Locate the cell with the specified text and output its [X, Y] center coordinate. 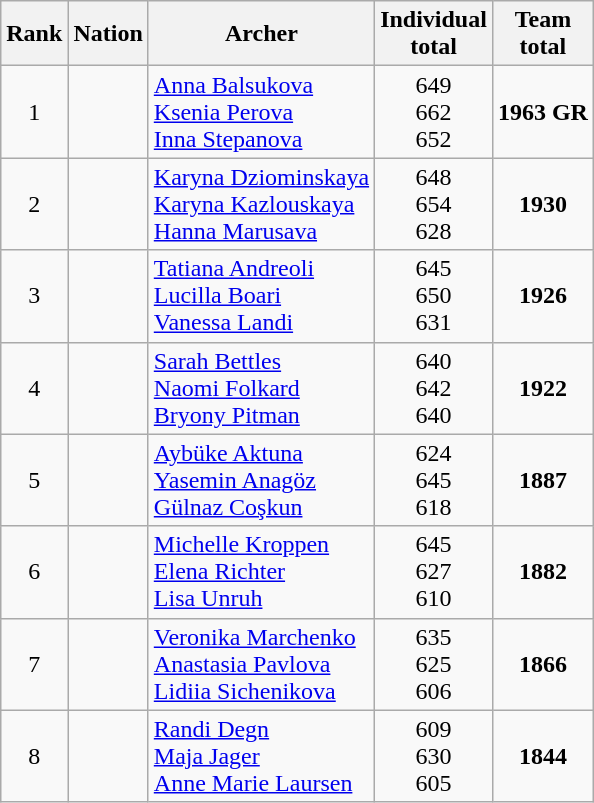
640642640 [434, 388]
1882 [542, 572]
Sarah BettlesNaomi FolkardBryony Pitman [261, 388]
645627610 [434, 572]
Veronika MarchenkoAnastasia PavlovaLidiia Sichenikova [261, 664]
6 [34, 572]
Individualtotal [434, 34]
649662652 [434, 112]
624645618 [434, 480]
Michelle KroppenElena RichterLisa Unruh [261, 572]
Tatiana AndreoliLucilla BoariVanessa Landi [261, 296]
1922 [542, 388]
3 [34, 296]
1866 [542, 664]
Karyna DziominskayaKaryna KazlouskayaHanna Marusava [261, 204]
Randi DegnMaja JagerAnne Marie Laursen [261, 756]
Archer [261, 34]
1 [34, 112]
Nation [108, 34]
1887 [542, 480]
1926 [542, 296]
2 [34, 204]
Anna BalsukovaKsenia PerovaInna Stepanova [261, 112]
Aybüke AktunaYasemin AnagözGülnaz Coşkun [261, 480]
635625606 [434, 664]
Rank [34, 34]
7 [34, 664]
1963 GR [542, 112]
5 [34, 480]
609630605 [434, 756]
1844 [542, 756]
645650631 [434, 296]
1930 [542, 204]
8 [34, 756]
4 [34, 388]
Teamtotal [542, 34]
648654628 [434, 204]
